Extract the (X, Y) coordinate from the center of the cell holding the provided text.  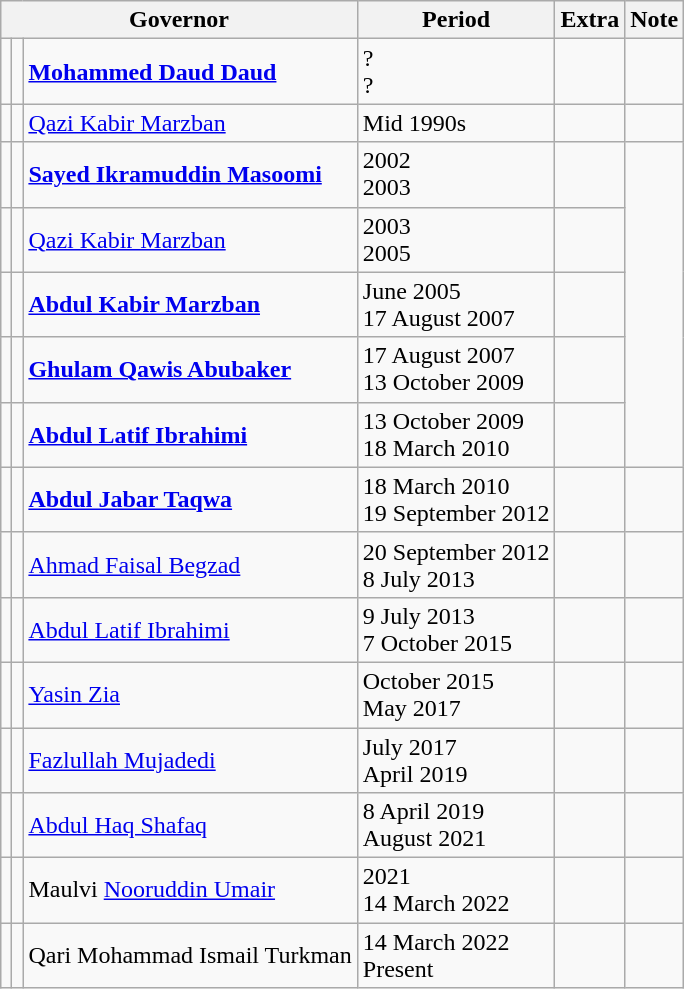
July 2017April 2019 (456, 760)
Extra (590, 20)
Yasin Zia (190, 694)
20022003 (456, 174)
Abdul Kabir Marzban (190, 304)
20032005 (456, 240)
Governor (180, 20)
Ghulam Qawis Abubaker (190, 370)
18 March 2010 19 September 2012 (456, 500)
13 October 2009 18 March 2010 (456, 434)
Sayed Ikramuddin Masoomi (190, 174)
Abdul Haq Shafaq (190, 826)
June 2005 17 August 2007 (456, 304)
9 July 20137 October 2015 (456, 630)
Ahmad Faisal Begzad (190, 564)
Abdul Jabar Taqwa (190, 500)
20 September 20128 July 2013 (456, 564)
17 August 2007 13 October 2009 (456, 370)
2021 14 March 2022 (456, 890)
Qari Mohammad Ismail Turkman (190, 956)
14 March 2022 Present (456, 956)
Mid 1990s (456, 123)
Period (456, 20)
October 2015May 2017 (456, 694)
Maulvi Nooruddin Umair (190, 890)
Fazlullah Mujadedi (190, 760)
8 April 2019 August 2021 (456, 826)
? ? (456, 72)
Mohammed Daud Daud (190, 72)
Note (654, 20)
